Find where the given text appears and provide that cell's center as [x, y] coordinate. 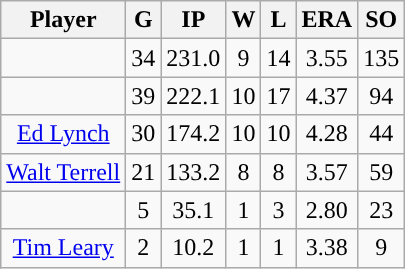
2 [144, 248]
34 [144, 58]
35.1 [194, 210]
Walt Terrell [64, 172]
G [144, 20]
174.2 [194, 134]
135 [382, 58]
3.38 [327, 248]
2.80 [327, 210]
14 [278, 58]
IP [194, 20]
3.55 [327, 58]
17 [278, 96]
59 [382, 172]
10.2 [194, 248]
23 [382, 210]
94 [382, 96]
30 [144, 134]
W [244, 20]
5 [144, 210]
SO [382, 20]
3.57 [327, 172]
4.37 [327, 96]
Ed Lynch [64, 134]
4.28 [327, 134]
133.2 [194, 172]
21 [144, 172]
222.1 [194, 96]
ERA [327, 20]
Player [64, 20]
39 [144, 96]
44 [382, 134]
L [278, 20]
Tim Leary [64, 248]
3 [278, 210]
231.0 [194, 58]
